Return [x, y] of the center of cell containing provided text 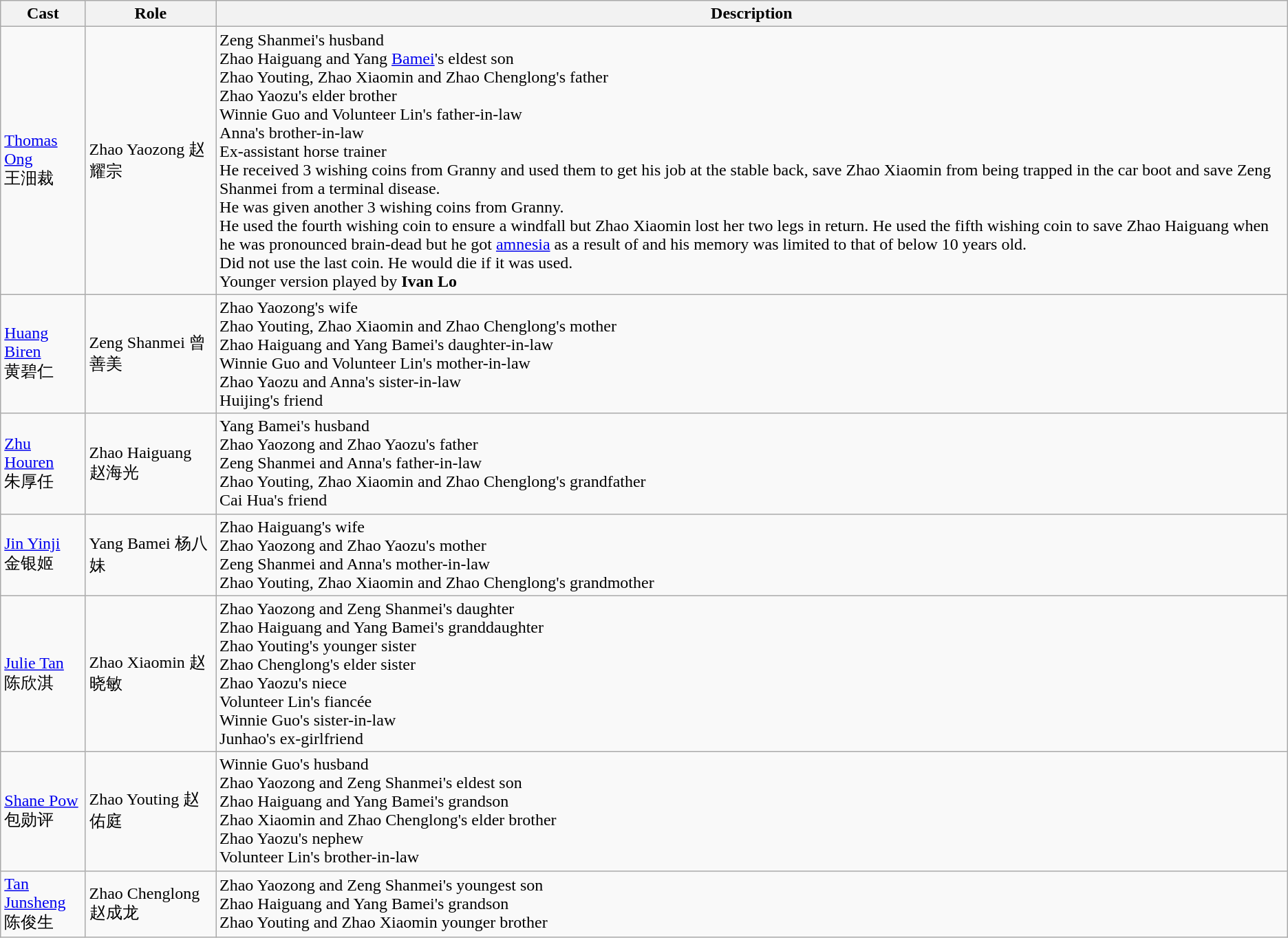
Julie Tan 陈欣淇 [43, 674]
Thomas Ong 王沺裁 [43, 161]
Yang Bamei 杨八妹 [151, 554]
Zhu Houren 朱厚任 [43, 463]
Cast [43, 14]
Huang Biren 黄碧仁 [43, 353]
Jin Yinji 金银姬 [43, 554]
Description [752, 14]
Zeng Shanmei 曾善美 [151, 353]
Zhao Youting 赵佑庭 [151, 811]
Zhao Haiguang 赵海光 [151, 463]
Role [151, 14]
Zhao Yaozong 赵耀宗 [151, 161]
Zhao Xiaomin 赵晓敏 [151, 674]
Tan Junsheng 陈俊生 [43, 904]
Zhao Yaozong and Zeng Shanmei's youngest son Zhao Haiguang and Yang Bamei's grandson Zhao Youting and Zhao Xiaomin younger brother [752, 904]
Shane Pow 包勋评 [43, 811]
Zhao Chenglong 赵成龙 [151, 904]
